Identify which cell holds the provided text, then report its (x, y) central coordinate. 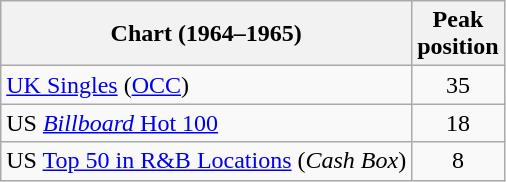
Peakposition (458, 34)
US Billboard Hot 100 (206, 123)
Chart (1964–1965) (206, 34)
8 (458, 161)
35 (458, 85)
18 (458, 123)
UK Singles (OCC) (206, 85)
US Top 50 in R&B Locations (Cash Box) (206, 161)
